From the cell containing the given text, extract its center point as (X, Y) coordinate. 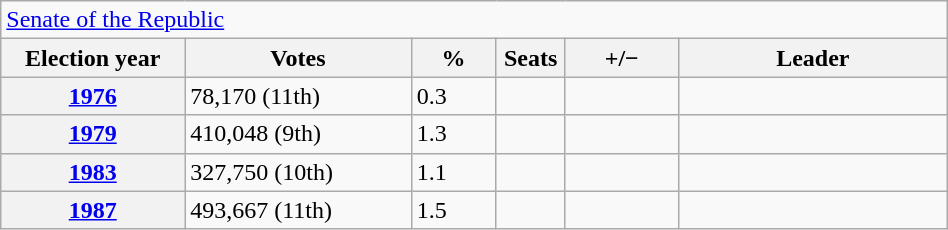
Votes (298, 58)
78,170 (11th) (298, 96)
1.5 (454, 210)
1976 (93, 96)
1979 (93, 134)
1.3 (454, 134)
327,750 (10th) (298, 172)
Seats (530, 58)
410,048 (9th) (298, 134)
1.1 (454, 172)
0.3 (454, 96)
493,667 (11th) (298, 210)
Election year (93, 58)
1983 (93, 172)
% (454, 58)
1987 (93, 210)
+/− (622, 58)
Leader (812, 58)
Senate of the Republic (474, 20)
